Scan for the cell matching the given text and deliver its (X, Y) coordinate at center. 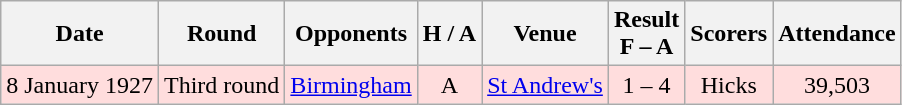
Venue (546, 34)
Birmingham (351, 85)
Scorers (729, 34)
A (449, 85)
Hicks (729, 85)
Attendance (837, 34)
H / A (449, 34)
1 – 4 (646, 85)
Round (221, 34)
Opponents (351, 34)
St Andrew's (546, 85)
Third round (221, 85)
39,503 (837, 85)
ResultF – A (646, 34)
Date (80, 34)
8 January 1927 (80, 85)
